Determine the [x, y] coordinate at the center of the cell enclosing the given text.  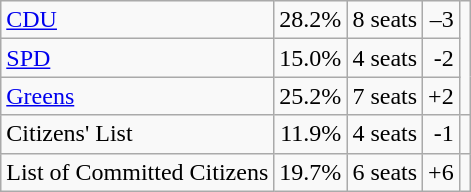
7 seats [385, 96]
15.0% [310, 58]
6 seats [385, 172]
28.2% [310, 20]
+6 [442, 172]
SPD [138, 58]
CDU [138, 20]
List of Committed Citizens [138, 172]
Greens [138, 96]
+2 [442, 96]
–3 [442, 20]
19.7% [310, 172]
-1 [442, 134]
11.9% [310, 134]
8 seats [385, 20]
Citizens' List [138, 134]
25.2% [310, 96]
-2 [442, 58]
